Search for the cell housing the specified text and yield its [X, Y] center coordinate. 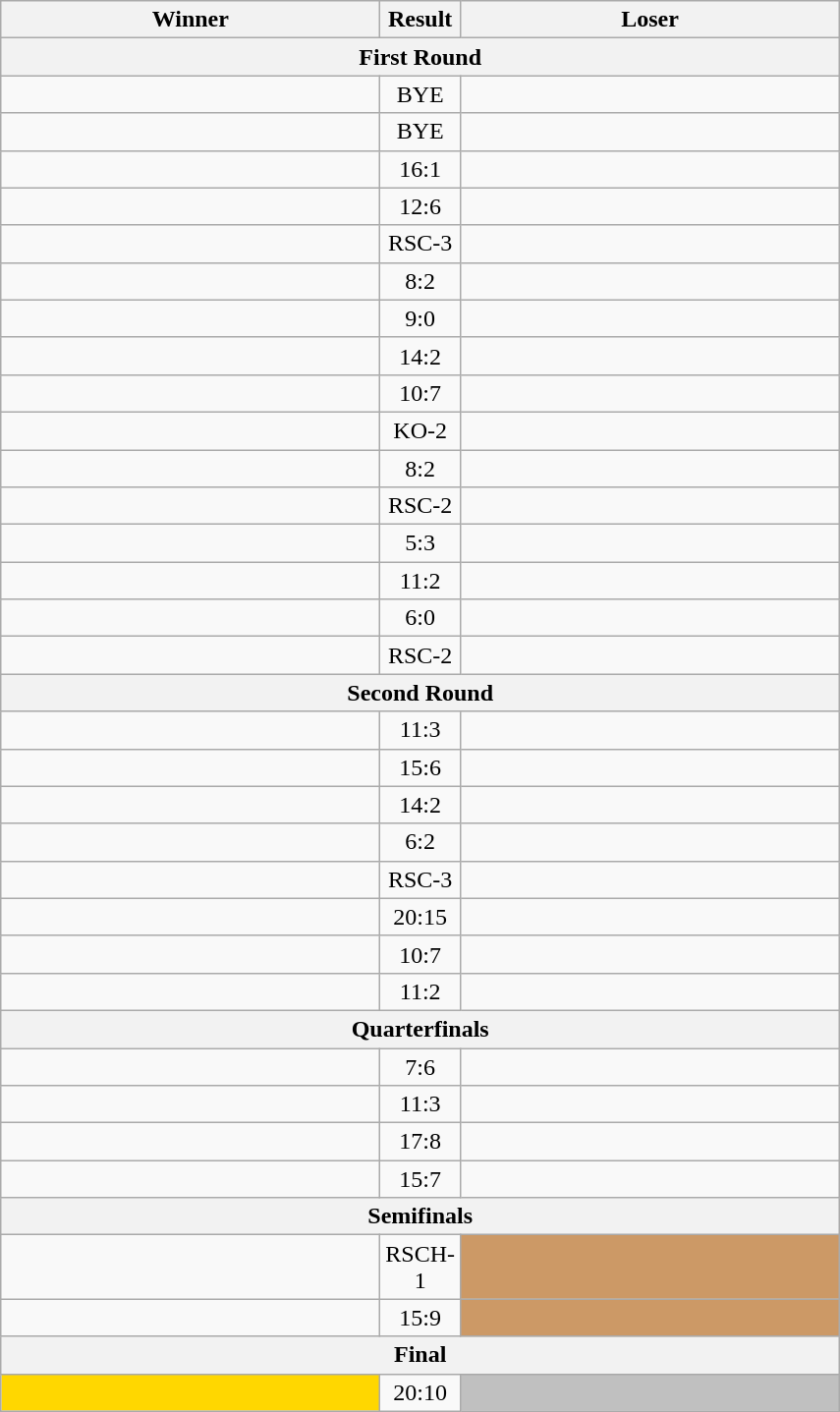
17:8 [420, 1142]
RSCH-1 [420, 1268]
7:6 [420, 1066]
12:6 [420, 206]
15:9 [420, 1318]
Second Round [420, 693]
Final [420, 1355]
Loser [650, 20]
First Round [420, 57]
6:2 [420, 842]
20:10 [420, 1392]
20:15 [420, 917]
Winner [191, 20]
Quarterfinals [420, 1029]
5:3 [420, 543]
6:0 [420, 618]
15:6 [420, 767]
16:1 [420, 169]
KO-2 [420, 430]
Result [420, 20]
15:7 [420, 1179]
Semifinals [420, 1216]
9:0 [420, 318]
